Extract the [x, y] coordinate from the center of the cell holding the provided text.  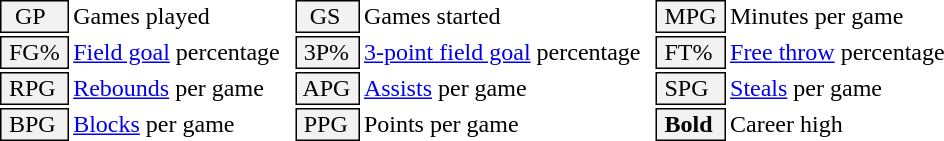
RPG [34, 88]
Blocks per game [182, 124]
Bold [691, 124]
GS [328, 16]
GP [34, 16]
Points per game [507, 124]
SPG [691, 88]
FG% [34, 52]
3-point field goal percentage [507, 52]
Games started [507, 16]
Rebounds per game [182, 88]
BPG [34, 124]
3P% [328, 52]
Games played [182, 16]
Field goal percentage [182, 52]
FT% [691, 52]
APG [328, 88]
MPG [691, 16]
PPG [328, 124]
Assists per game [507, 88]
